Provide the [X, Y] coordinate of the cell's center where the given text is located.  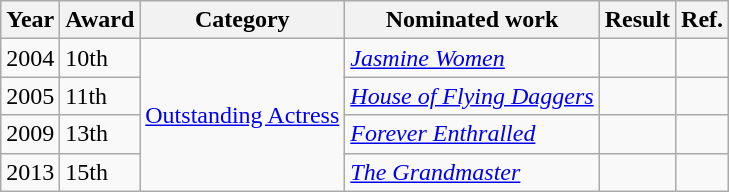
Ref. [702, 20]
11th [100, 96]
2013 [30, 172]
15th [100, 172]
Year [30, 20]
2009 [30, 134]
Nominated work [472, 20]
2005 [30, 96]
2004 [30, 58]
13th [100, 134]
Award [100, 20]
Outstanding Actress [242, 115]
Category [242, 20]
Forever Enthralled [472, 134]
Result [637, 20]
The Grandmaster [472, 172]
10th [100, 58]
Jasmine Women [472, 58]
House of Flying Daggers [472, 96]
